Find where the given text appears and provide that cell's center as (x, y) coordinate. 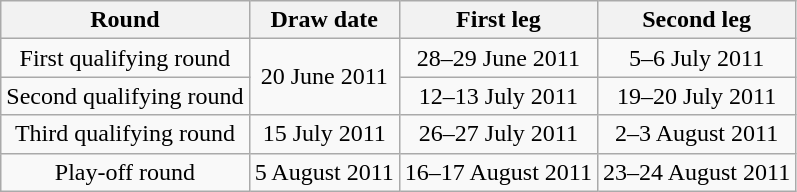
26–27 July 2011 (498, 134)
Round (125, 20)
15 July 2011 (324, 134)
First leg (498, 20)
12–13 July 2011 (498, 96)
Play-off round (125, 172)
2–3 August 2011 (696, 134)
20 June 2011 (324, 77)
5 August 2011 (324, 172)
23–24 August 2011 (696, 172)
16–17 August 2011 (498, 172)
19–20 July 2011 (696, 96)
Second qualifying round (125, 96)
Third qualifying round (125, 134)
28–29 June 2011 (498, 58)
Second leg (696, 20)
Draw date (324, 20)
First qualifying round (125, 58)
5–6 July 2011 (696, 58)
